Detect which cell encompasses the target text, then output its [X, Y] center coordinate. 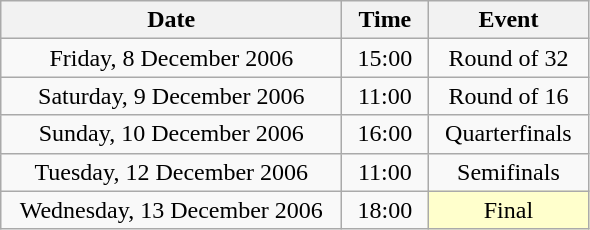
Friday, 8 December 2006 [172, 58]
Wednesday, 13 December 2006 [172, 210]
Sunday, 10 December 2006 [172, 134]
Event [508, 20]
16:00 [385, 134]
Round of 16 [508, 96]
Date [172, 20]
Final [508, 210]
Time [385, 20]
Saturday, 9 December 2006 [172, 96]
Round of 32 [508, 58]
Semifinals [508, 172]
15:00 [385, 58]
Quarterfinals [508, 134]
Tuesday, 12 December 2006 [172, 172]
18:00 [385, 210]
